Scan for the cell matching the given text and deliver its [x, y] coordinate at center. 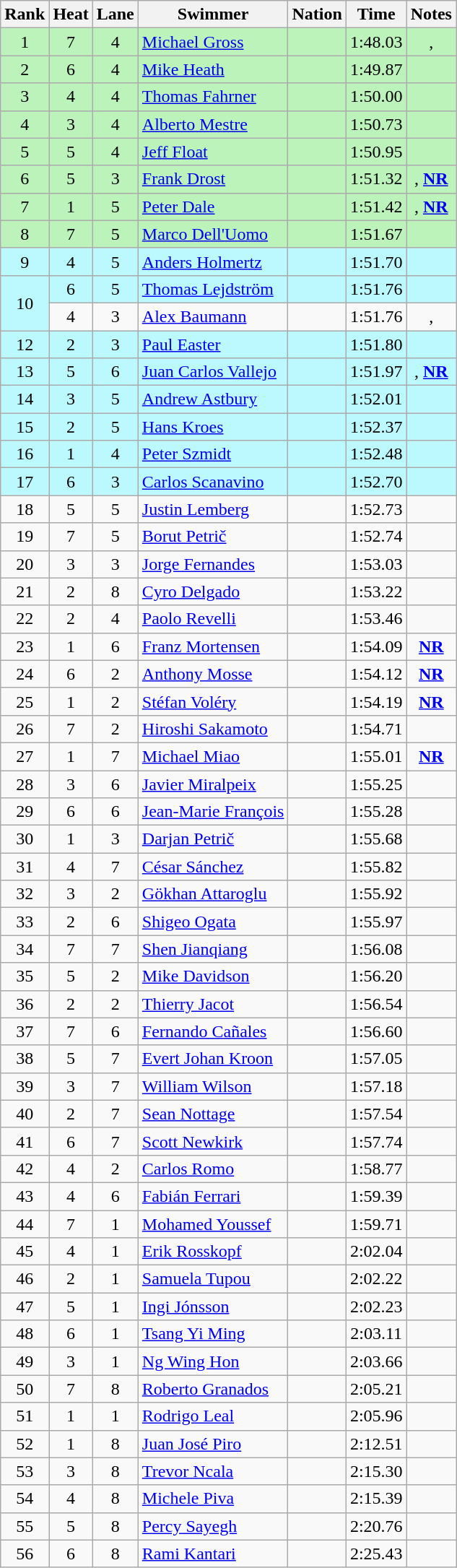
43 [25, 1196]
1:55.68 [376, 839]
Mike Davidson [213, 976]
Hans Kroes [213, 427]
1:55.28 [376, 812]
Andrew Astbury [213, 399]
2:12.51 [376, 1444]
44 [25, 1224]
23 [25, 646]
Nation [317, 14]
1:55.92 [376, 894]
29 [25, 812]
Carlos Romo [213, 1169]
19 [25, 537]
Lane [116, 14]
2:02.22 [376, 1279]
Percy Sayegh [213, 1526]
40 [25, 1114]
46 [25, 1279]
Hiroshi Sakamoto [213, 729]
Rami Kantari [213, 1554]
Mohamed Youssef [213, 1224]
9 [25, 261]
39 [25, 1086]
1:58.77 [376, 1169]
1:56.54 [376, 1004]
53 [25, 1471]
1:53.03 [376, 564]
Stéfan Voléry [213, 701]
Erik Rosskopf [213, 1252]
50 [25, 1389]
1:59.39 [376, 1196]
1:52.74 [376, 537]
Thomas Lejdström [213, 289]
27 [25, 756]
2:02.04 [376, 1252]
1:52.48 [376, 454]
Juan José Piro [213, 1444]
1:51.32 [376, 179]
15 [25, 427]
Ng Wing Hon [213, 1361]
Ingi Jónsson [213, 1307]
2:03.66 [376, 1361]
55 [25, 1526]
Gökhan Attaroglu [213, 894]
Frank Drost [213, 179]
1:55.25 [376, 784]
1:48.03 [376, 42]
1:57.74 [376, 1141]
35 [25, 976]
Jean-Marie François [213, 812]
Sean Nottage [213, 1114]
Tsang Yi Ming [213, 1334]
1:50.00 [376, 97]
2:15.39 [376, 1499]
Juan Carlos Vallejo [213, 372]
24 [25, 674]
14 [25, 399]
Jeff Float [213, 152]
Evert Johan Kroon [213, 1059]
49 [25, 1361]
Rank [25, 14]
2:05.96 [376, 1416]
32 [25, 894]
Swimmer [213, 14]
52 [25, 1444]
Heat [71, 14]
34 [25, 949]
1:53.46 [376, 619]
César Sánchez [213, 867]
1:52.70 [376, 482]
1:54.09 [376, 646]
1:50.95 [376, 152]
48 [25, 1334]
1:51.70 [376, 261]
1:49.87 [376, 69]
1:55.97 [376, 922]
51 [25, 1416]
2:05.21 [376, 1389]
Mike Heath [213, 69]
Alex Baumann [213, 316]
28 [25, 784]
1:56.08 [376, 949]
Michele Piva [213, 1499]
Roberto Granados [213, 1389]
Paul Easter [213, 345]
38 [25, 1059]
1:57.05 [376, 1059]
Shigeo Ogata [213, 922]
41 [25, 1141]
Shen Jianqiang [213, 949]
Justin Lemberg [213, 509]
13 [25, 372]
Anthony Mosse [213, 674]
1:51.42 [376, 207]
Rodrigo Leal [213, 1416]
47 [25, 1307]
1:59.71 [376, 1224]
Alberto Mestre [213, 124]
Peter Szmidt [213, 454]
1:54.19 [376, 701]
Fernando Cañales [213, 1031]
Fabián Ferrari [213, 1196]
Thomas Fahrner [213, 97]
Scott Newkirk [213, 1141]
Cyro Delgado [213, 592]
20 [25, 564]
Peter Dale [213, 207]
Notes [431, 14]
1:50.73 [376, 124]
2:03.11 [376, 1334]
Jorge Fernandes [213, 564]
16 [25, 454]
42 [25, 1169]
Trevor Ncala [213, 1471]
12 [25, 345]
17 [25, 482]
Marco Dell'Uomo [213, 234]
33 [25, 922]
37 [25, 1031]
2:15.30 [376, 1471]
1:55.01 [376, 756]
2:02.23 [376, 1307]
54 [25, 1499]
Samuela Tupou [213, 1279]
Javier Miralpeix [213, 784]
30 [25, 839]
1:57.54 [376, 1114]
1:52.01 [376, 399]
45 [25, 1252]
1:55.82 [376, 867]
56 [25, 1554]
1:52.73 [376, 509]
2:25.43 [376, 1554]
18 [25, 509]
25 [25, 701]
36 [25, 1004]
Carlos Scanavino [213, 482]
Franz Mortensen [213, 646]
1:52.37 [376, 427]
Michael Miao [213, 756]
Borut Petrič [213, 537]
Thierry Jacot [213, 1004]
Michael Gross [213, 42]
31 [25, 867]
William Wilson [213, 1086]
1:54.12 [376, 674]
1:54.71 [376, 729]
1:56.20 [376, 976]
2:20.76 [376, 1526]
1:51.97 [376, 372]
Anders Holmertz [213, 261]
Time [376, 14]
Darjan Petrič [213, 839]
10 [25, 303]
1:51.67 [376, 234]
1:53.22 [376, 592]
26 [25, 729]
22 [25, 619]
Paolo Revelli [213, 619]
1:57.18 [376, 1086]
1:56.60 [376, 1031]
1:51.80 [376, 345]
21 [25, 592]
